Return (x, y) of the center of cell containing provided text 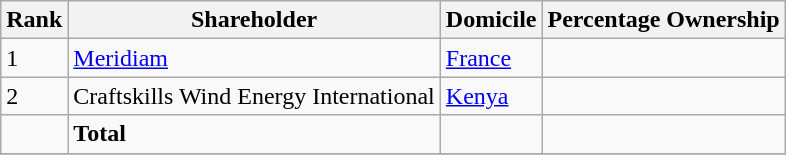
Meridiam (254, 58)
Rank (34, 20)
1 (34, 58)
2 (34, 96)
Kenya (491, 96)
Domicile (491, 20)
Total (254, 134)
Percentage Ownership (664, 20)
Shareholder (254, 20)
France (491, 58)
Craftskills Wind Energy International (254, 96)
